Determine the [X, Y] coordinate at the center of the cell enclosing the given text.  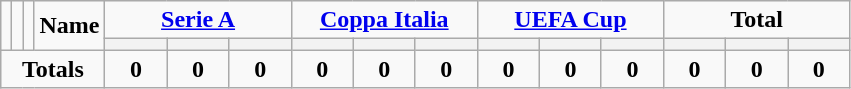
Total [757, 20]
Name [70, 26]
Coppa Italia [384, 20]
Totals [53, 69]
Serie A [198, 20]
UEFA Cup [570, 20]
